Capture the cell that displays the provided text and extract its [x, y] central coordinate. 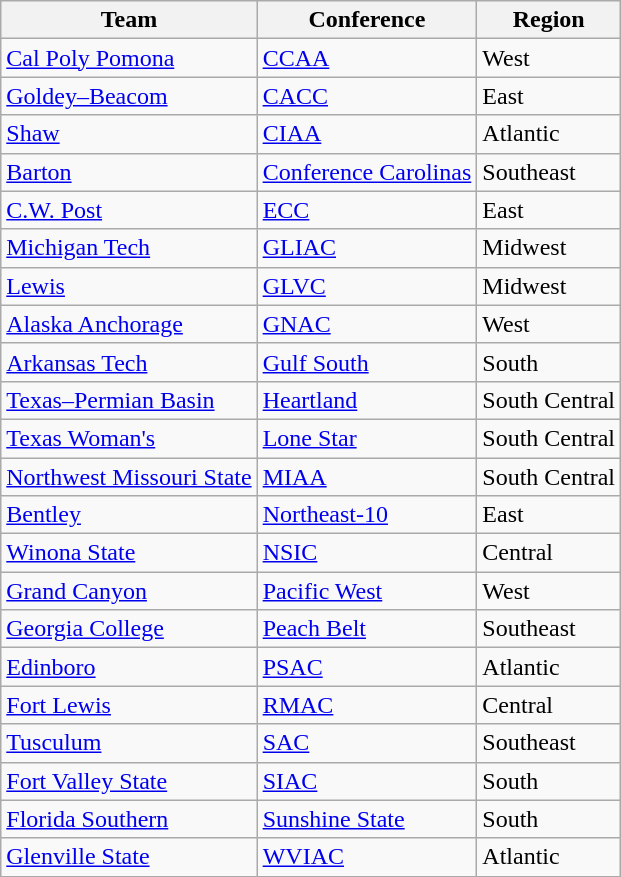
Lewis [129, 286]
Team [129, 20]
Glenville State [129, 857]
CCAA [367, 58]
GNAC [367, 324]
Northeast-10 [367, 515]
Florida Southern [129, 819]
Edinboro [129, 667]
Conference Carolinas [367, 172]
Grand Canyon [129, 591]
SAC [367, 743]
Peach Belt [367, 629]
Georgia College [129, 629]
Barton [129, 172]
Lone Star [367, 438]
Alaska Anchorage [129, 324]
NSIC [367, 553]
Bentley [129, 515]
PSAC [367, 667]
GLVC [367, 286]
Pacific West [367, 591]
Texas Woman's [129, 438]
Fort Lewis [129, 705]
GLIAC [367, 248]
Michigan Tech [129, 248]
Fort Valley State [129, 781]
Conference [367, 20]
CIAA [367, 134]
Winona State [129, 553]
Goldey–Beacom [129, 96]
CACC [367, 96]
Shaw [129, 134]
WVIAC [367, 857]
Northwest Missouri State [129, 477]
Tusculum [129, 743]
Cal Poly Pomona [129, 58]
ECC [367, 210]
MIAA [367, 477]
Heartland [367, 400]
RMAC [367, 705]
Sunshine State [367, 819]
Region [549, 20]
Texas–Permian Basin [129, 400]
Gulf South [367, 362]
Arkansas Tech [129, 362]
C.W. Post [129, 210]
SIAC [367, 781]
